Search for the cell housing the specified text and yield its (x, y) center coordinate. 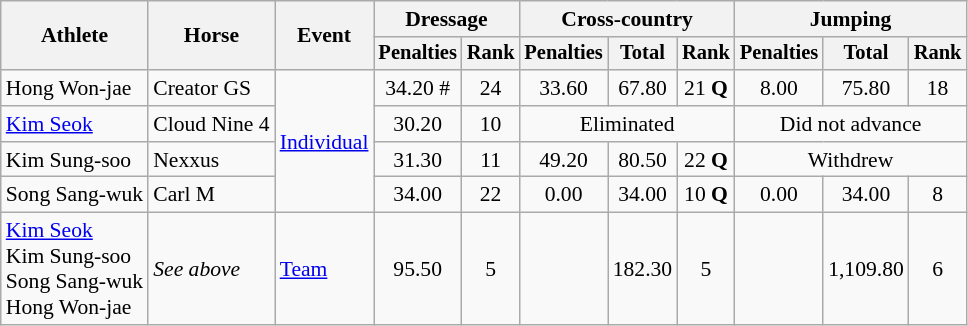
1,109.80 (866, 269)
Kim Seok (74, 124)
See above (211, 269)
80.50 (642, 160)
Nexxus (211, 160)
182.30 (642, 269)
10 (491, 124)
Hong Won-jae (74, 88)
8 (938, 195)
Dressage (447, 19)
Athlete (74, 36)
8.00 (779, 88)
Team (324, 269)
67.80 (642, 88)
22 Q (706, 160)
24 (491, 88)
34.20 # (418, 88)
33.60 (563, 88)
6 (938, 269)
22 (491, 195)
Creator GS (211, 88)
Cross-country (626, 19)
21 Q (706, 88)
Event (324, 36)
Eliminated (626, 124)
95.50 (418, 269)
31.30 (418, 160)
Song Sang-wuk (74, 195)
Kim SeokKim Sung-sooSong Sang-wukHong Won-jae (74, 269)
Cloud Nine 4 (211, 124)
18 (938, 88)
Did not advance (851, 124)
Kim Sung-soo (74, 160)
49.20 (563, 160)
Jumping (851, 19)
10 Q (706, 195)
Individual (324, 141)
Withdrew (851, 160)
30.20 (418, 124)
Carl M (211, 195)
11 (491, 160)
75.80 (866, 88)
Horse (211, 36)
